Extract the [x, y] coordinate from the center of the cell holding the provided text.  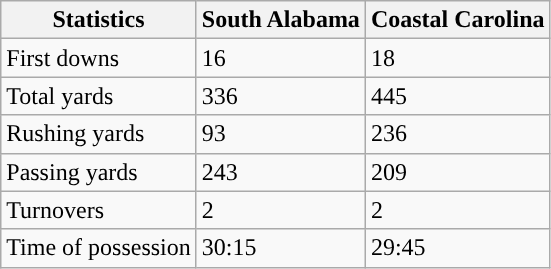
30:15 [280, 248]
243 [280, 172]
445 [458, 96]
Passing yards [99, 172]
Coastal Carolina [458, 20]
236 [458, 134]
Rushing yards [99, 134]
29:45 [458, 248]
336 [280, 96]
16 [280, 58]
First downs [99, 58]
Total yards [99, 96]
Time of possession [99, 248]
18 [458, 58]
Statistics [99, 20]
209 [458, 172]
South Alabama [280, 20]
Turnovers [99, 210]
93 [280, 134]
